Output the (x, y) coordinate of the center of the cell containing the given text.  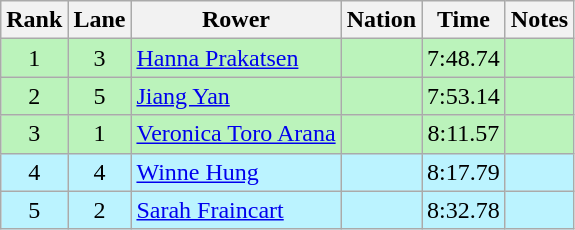
Time (464, 20)
Lane (100, 20)
Hanna Prakatsen (236, 58)
8:17.79 (464, 172)
7:48.74 (464, 58)
7:53.14 (464, 96)
8:11.57 (464, 134)
Notes (539, 20)
Sarah Fraincart (236, 210)
Rank (34, 20)
Winne Hung (236, 172)
8:32.78 (464, 210)
Nation (381, 20)
Rower (236, 20)
Veronica Toro Arana (236, 134)
Jiang Yan (236, 96)
